Output the (x, y) coordinate of the center of the cell containing the given text.  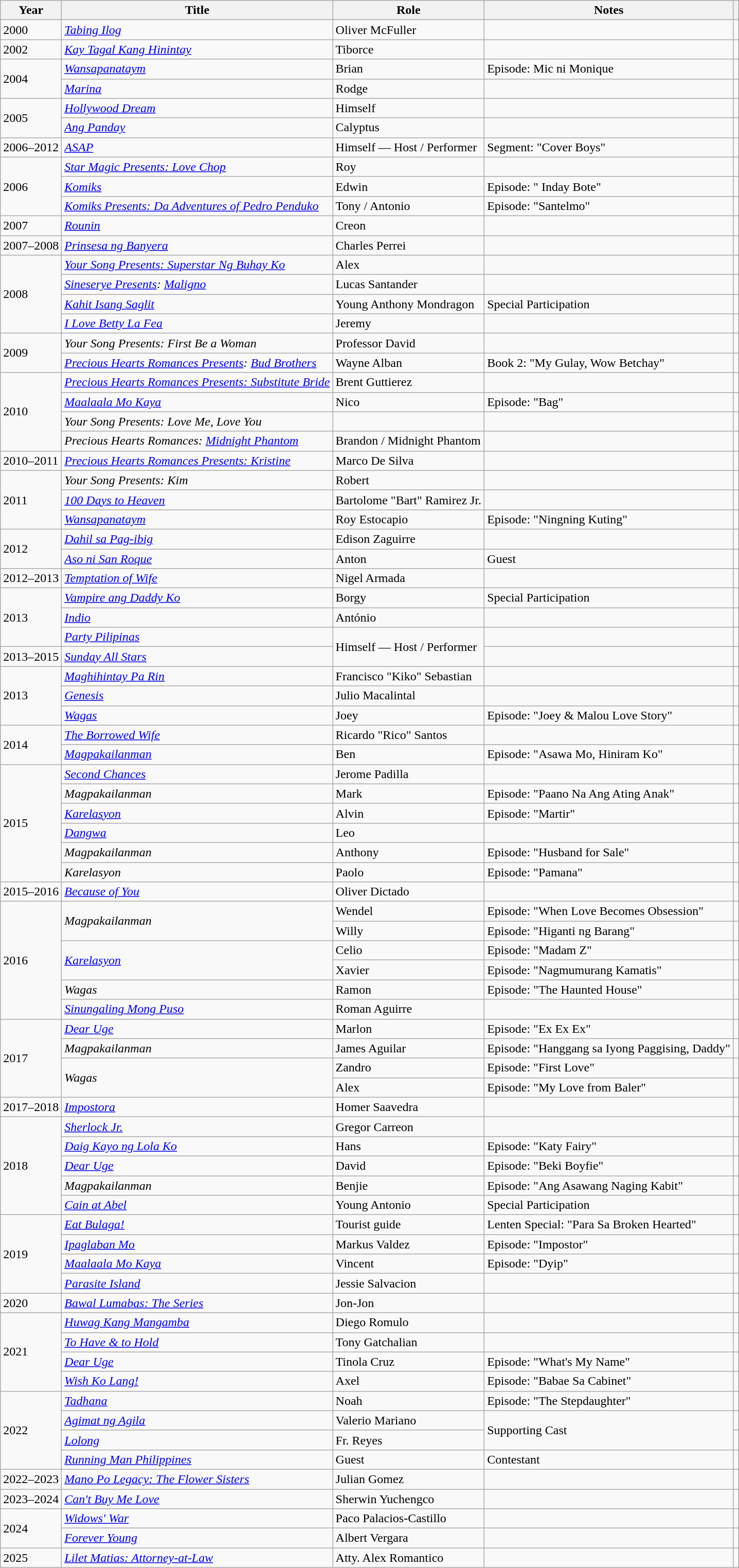
Episode: "Asawa Mo, Hiniram Ko" (609, 754)
Episode: "Ningning Kuting" (609, 519)
Lucas Santander (408, 285)
Ang Panday (197, 128)
2010–2011 (31, 461)
Marco De Silva (408, 461)
Prinsesa ng Banyera (197, 245)
Episode: "The Haunted House" (609, 990)
2009 (31, 353)
Anthony (408, 852)
2024 (31, 1528)
Mark (408, 794)
Episode: "Joey & Malou Love Story" (609, 715)
2017–2018 (31, 1107)
Edison Zaguirre (408, 539)
Calyptus (408, 128)
Episode: "Pamana" (609, 872)
Tiborce (408, 49)
Temptation of Wife (197, 578)
Tadhana (197, 1401)
Precious Hearts Romances Presents: Bud Brothers (197, 363)
2000 (31, 30)
Anton (408, 558)
Episode: "Bag" (609, 402)
Precious Hearts Romances Presents: Kristine (197, 461)
Young Anthony Mondragon (408, 304)
Episode: "Martir" (609, 813)
Oliver McFuller (408, 30)
Lolong (197, 1440)
2012–2013 (31, 578)
Creon (408, 225)
Atty. Alex Romantico (408, 1558)
2019 (31, 1254)
Ipaglaban Mo (197, 1244)
Alvin (408, 813)
Forever Young (197, 1538)
Bartolome "Bart" Ramirez Jr. (408, 500)
Komiks (197, 186)
2007 (31, 225)
Episode: "My Love from Baler" (609, 1087)
Julian Gomez (408, 1479)
Hollywood Dream (197, 108)
Episode: "Higanti ng Barang" (609, 931)
Tony / Antonio (408, 206)
Dahil sa Pag-ibig (197, 539)
Episode: "Dyip" (609, 1264)
Episode: Mic ni Monique (609, 69)
Episode: "First Love" (609, 1068)
Robert (408, 480)
James Aguilar (408, 1048)
Jerome Padilla (408, 774)
Roman Aguirre (408, 1009)
Tourist guide (408, 1225)
Paolo (408, 872)
Supporting Cast (609, 1430)
Episode: "Hanggang sa Iyong Paggising, Daddy" (609, 1048)
Episode: "Husband for Sale" (609, 852)
Homer Saavedra (408, 1107)
ASAP (197, 147)
Brandon / Midnight Phantom (408, 441)
Kahit Isang Saglit (197, 304)
Dangwa (197, 833)
Running Man Philippines (197, 1459)
Notes (609, 10)
2005 (31, 118)
Episode: "Nagmumurang Kamatis" (609, 970)
The Borrowed Wife (197, 735)
Precious Hearts Romances: Midnight Phantom (197, 441)
2008 (31, 294)
Episode: "When Love Becomes Obsession" (609, 911)
Oliver Dictado (408, 892)
Widows' War (197, 1519)
Can't Buy Me Love (197, 1499)
Xavier (408, 970)
Mano Po Legacy: The Flower Sisters (197, 1479)
Valerio Mariano (408, 1420)
Lilet Matias: Attorney-at-Law (197, 1558)
2011 (31, 500)
Charles Perrei (408, 245)
2021 (31, 1352)
Sherlock Jr. (197, 1126)
2006 (31, 186)
Komiks Presents: Da Adventures of Pedro Penduko (197, 206)
Young Antonio (408, 1205)
2020 (31, 1303)
Marlon (408, 1029)
Borgy (408, 598)
2015–2016 (31, 892)
Lenten Special: "Para Sa Broken Hearted" (609, 1225)
2012 (31, 549)
Sunday All Stars (197, 657)
Bawal Lumabas: The Series (197, 1303)
Rounin (197, 225)
António (408, 618)
Fr. Reyes (408, 1440)
Episode: "Madam Z" (609, 950)
Celio (408, 950)
Brian (408, 69)
Joey (408, 715)
Himself (408, 108)
Maghihintay Pa Rin (197, 676)
Tony Gatchalian (408, 1342)
Roy (408, 167)
Ricardo "Rico" Santos (408, 735)
Agimat ng Agila (197, 1420)
Sherwin Yuchengco (408, 1499)
Cain at Abel (197, 1205)
Your Song Presents: First Be a Woman (197, 343)
Vampire ang Daddy Ko (197, 598)
2022–2023 (31, 1479)
2018 (31, 1166)
Edwin (408, 186)
Episode: "What's My Name" (609, 1362)
Diego Romulo (408, 1323)
Tabing Ilog (197, 30)
Episode: "Impostor" (609, 1244)
Episode: "The Stepdaughter" (609, 1401)
Leo (408, 833)
Episode: "Katy Fairy" (609, 1146)
Sineserye Presents: Maligno (197, 285)
Marina (197, 89)
Willy (408, 931)
Francisco "Kiko" Sebastian (408, 676)
Nigel Armada (408, 578)
Precious Hearts Romances Presents: Substitute Bride (197, 382)
Role (408, 10)
Nico (408, 402)
2007–2008 (31, 245)
Episode: " Inday Bote" (609, 186)
2014 (31, 745)
Wendel (408, 911)
Brent Guttierez (408, 382)
Jessie Salvacion (408, 1283)
Jon-Jon (408, 1303)
Tinola Cruz (408, 1362)
Wayne Alban (408, 363)
David (408, 1166)
Genesis (197, 696)
100 Days to Heaven (197, 500)
Paco Palacios-Castillo (408, 1519)
2025 (31, 1558)
Star Magic Presents: Love Chop (197, 167)
Jeremy (408, 324)
Rodge (408, 89)
Aso ni San Roque (197, 558)
Albert Vergara (408, 1538)
Axel (408, 1381)
Episode: "Ex Ex Ex" (609, 1029)
Daig Kayo ng Lola Ko (197, 1146)
Markus Valdez (408, 1244)
2017 (31, 1058)
Eat Bulaga! (197, 1225)
2004 (31, 79)
Party Pilipinas (197, 637)
2016 (31, 960)
Episode: "Paano Na Ang Ating Anak" (609, 794)
Episode: "Santelmo" (609, 206)
Wish Ko Lang! (197, 1381)
Episode: "Ang Asawang Naging Kabit" (609, 1185)
Episode: "Beki Boyfie" (609, 1166)
Vincent (408, 1264)
Kay Tagal Kang Hinintay (197, 49)
Noah (408, 1401)
Title (197, 10)
Second Chances (197, 774)
Ben (408, 754)
2006–2012 (31, 147)
Benjie (408, 1185)
Julio Macalintal (408, 696)
Hans (408, 1146)
Your Song Presents: Superstar Ng Buhay Ko (197, 265)
Parasite Island (197, 1283)
2023–2024 (31, 1499)
Professor David (408, 343)
Episode: "Babae Sa Cabinet" (609, 1381)
2013–2015 (31, 657)
Huwag Kang Mangamba (197, 1323)
Ramon (408, 990)
Roy Estocapio (408, 519)
Gregor Carreon (408, 1126)
Contestant (609, 1459)
Indio (197, 618)
Because of You (197, 892)
2002 (31, 49)
2010 (31, 412)
Sinungaling Mong Puso (197, 1009)
I Love Betty La Fea (197, 324)
Book 2: "My Gulay, Wow Betchay" (609, 363)
2022 (31, 1430)
Year (31, 10)
To Have & to Hold (197, 1342)
Zandro (408, 1068)
Impostora (197, 1107)
Your Song Presents: Love Me, Love You (197, 421)
2015 (31, 823)
Segment: "Cover Boys" (609, 147)
Your Song Presents: Kim (197, 480)
